Find where the given text appears and provide that cell's center as (X, Y) coordinate. 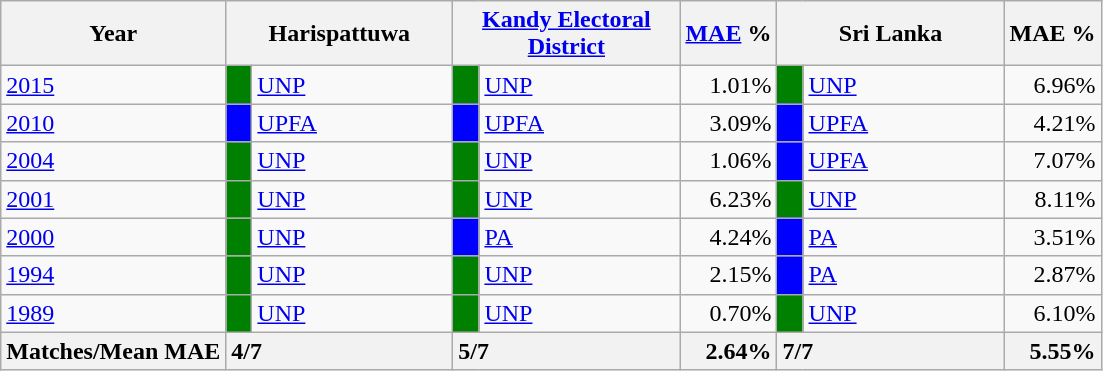
4.21% (1052, 123)
8.11% (1052, 199)
2.15% (728, 275)
2004 (114, 161)
6.23% (728, 199)
6.10% (1052, 313)
2.64% (728, 351)
1.06% (728, 161)
7/7 (890, 351)
1.01% (728, 85)
6.96% (1052, 85)
Sri Lanka (890, 34)
7.07% (1052, 161)
1994 (114, 275)
2001 (114, 199)
2010 (114, 123)
2015 (114, 85)
5/7 (566, 351)
5.55% (1052, 351)
Year (114, 34)
3.51% (1052, 237)
Harispattuwa (340, 34)
1989 (114, 313)
3.09% (728, 123)
2000 (114, 237)
Matches/Mean MAE (114, 351)
0.70% (728, 313)
4.24% (728, 237)
Kandy Electoral District (566, 34)
2.87% (1052, 275)
4/7 (340, 351)
